Scan for the cell matching the given text and deliver its [X, Y] coordinate at center. 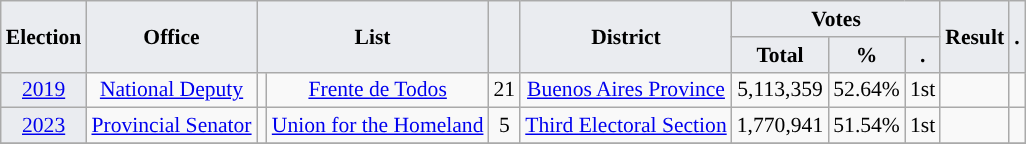
Provincial Senator [171, 126]
List [373, 36]
Third Electoral Section [626, 126]
District [626, 36]
5,113,359 [780, 90]
Votes [836, 19]
Union for the Homeland [378, 126]
Office [171, 36]
2023 [44, 126]
Election [44, 36]
National Deputy [171, 90]
% [866, 55]
1,770,941 [780, 126]
Result [974, 36]
52.64% [866, 90]
5 [505, 126]
Frente de Todos [378, 90]
2019 [44, 90]
21 [505, 90]
Buenos Aires Province [626, 90]
51.54% [866, 126]
Total [780, 55]
